Provide the (x, y) coordinate of the cell's center where the given text is located.  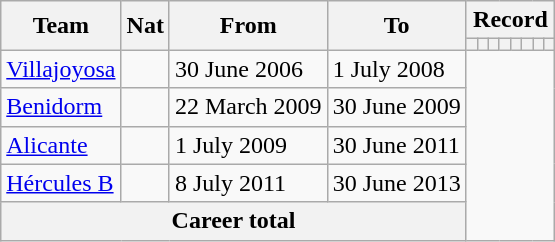
30 June 2011 (396, 145)
1 July 2008 (396, 69)
From (248, 26)
Career total (234, 221)
Hércules B (61, 183)
Team (61, 26)
8 July 2011 (248, 183)
30 June 2006 (248, 69)
To (396, 26)
1 July 2009 (248, 145)
Alicante (61, 145)
Nat (145, 26)
Villajoyosa (61, 69)
30 June 2013 (396, 183)
Benidorm (61, 107)
22 March 2009 (248, 107)
Record (510, 20)
30 June 2009 (396, 107)
